Detect which cell encompasses the target text, then output its (x, y) center coordinate. 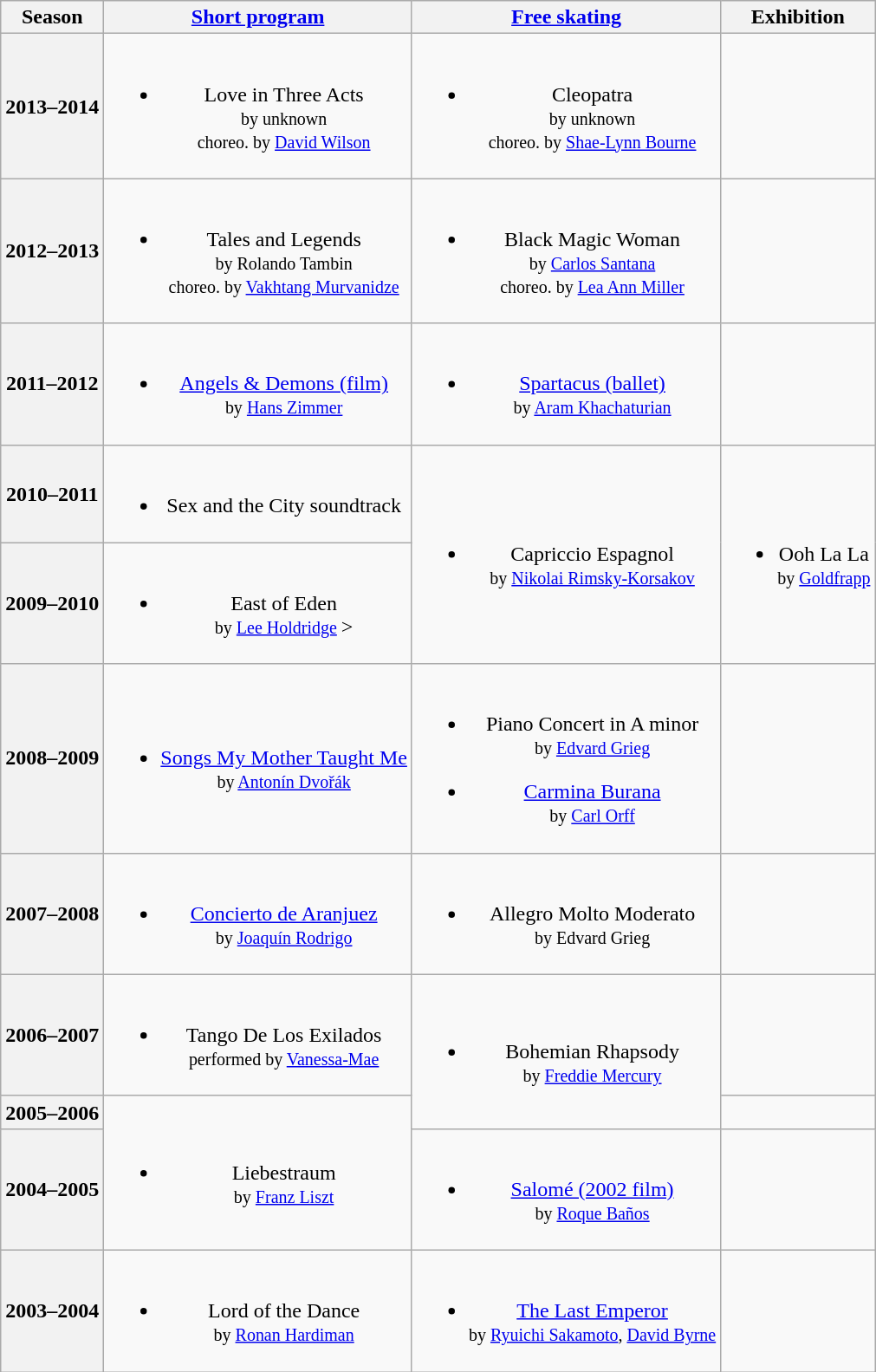
Lord of the Dance by Ronan Hardiman (258, 1310)
East of Eden by Lee Holdridge > (258, 603)
Angels & Demons (film) by Hans Zimmer (258, 384)
Concierto de Aranjuez by Joaquín Rodrigo (258, 914)
Black Magic Woman by Carlos Santana choreo. by Lea Ann Miller (566, 251)
2013–2014 (52, 106)
Love in Three Acts by unknown choreo. by David Wilson (258, 106)
Cleopatra by unknown choreo. by Shae-Lynn Bourne (566, 106)
Exhibition (798, 17)
Tango De Los Exilados performed by Vanessa-Mae (258, 1035)
Season (52, 17)
2010–2011 (52, 494)
Short program (258, 17)
Sex and the City soundtrack (258, 494)
Spartacus (ballet) by Aram Khachaturian (566, 384)
Tales and Legends by Rolando Tambin choreo. by Vakhtang Murvanidze (258, 251)
2012–2013 (52, 251)
The Last Emperor by Ryuichi Sakamoto, David Byrne (566, 1310)
Liebestraum by Franz Liszt (258, 1173)
2007–2008 (52, 914)
Bohemian Rhapsody by Freddie Mercury (566, 1051)
2006–2007 (52, 1035)
Capriccio Espagnol by Nikolai Rimsky-Korsakov (566, 555)
2003–2004 (52, 1310)
2004–2005 (52, 1189)
2011–2012 (52, 384)
Ooh La La by Goldfrapp (798, 555)
2008–2009 (52, 758)
2005–2006 (52, 1112)
2009–2010 (52, 603)
Free skating (566, 17)
Allegro Molto Moderato by Edvard Grieg (566, 914)
Piano Concert in A minor by Edvard Grieg Carmina Burana by Carl Orff (566, 758)
Songs My Mother Taught Me by Antonín Dvořák (258, 758)
Salomé (2002 film) by Roque Baños (566, 1189)
